Find where the given text appears and provide that cell's center as (X, Y) coordinate. 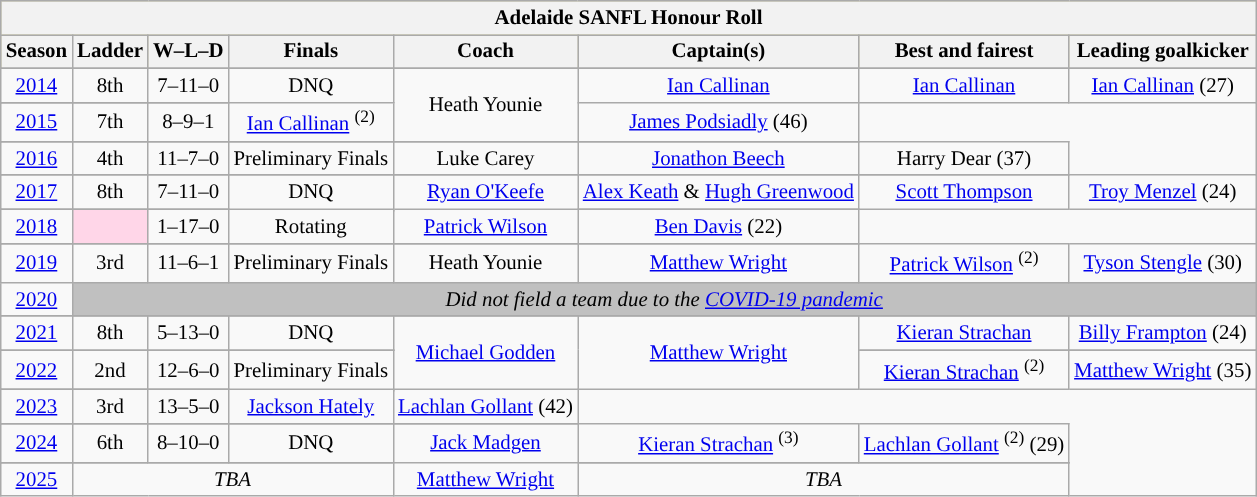
Adelaide SANFL Honour Roll (629, 18)
Kieran Strachan (964, 333)
Ian Callinan (27) (1162, 85)
2nd (110, 370)
Coach (486, 52)
W–L–D (188, 52)
6th (110, 442)
Troy Menzel (24) (1162, 192)
2015 (36, 122)
2020 (36, 299)
4th (110, 159)
Lachlan Gollant (42) (486, 406)
Billy Frampton (24) (1162, 333)
2017 (36, 192)
12–6–0 (188, 370)
Michael Godden (486, 352)
2016 (36, 159)
Kieran Strachan (3) (718, 442)
1–17–0 (188, 226)
Jackson Hately (312, 406)
Jack Madgen (486, 442)
5–13–0 (188, 333)
Ben Davis (22) (718, 226)
Jonathon Beech (718, 159)
2023 (36, 406)
7th (110, 122)
2018 (36, 226)
11–6–1 (188, 262)
Leading goalkicker (1162, 52)
2022 (36, 370)
Lachlan Gollant (2) (29) (964, 442)
James Podsiadly (46) (718, 122)
2024 (36, 442)
Best and fairest (964, 52)
Luke Carey (486, 159)
Kieran Strachan (2) (964, 370)
Alex Keath & Hugh Greenwood (718, 192)
Matthew Wright (35) (1162, 370)
Tyson Stengle (30) (1162, 262)
Ladder (110, 52)
13–5–0 (188, 406)
Ryan O'Keefe (486, 192)
2014 (36, 85)
Finals (312, 52)
Season (36, 52)
Patrick Wilson (2) (964, 262)
Harry Dear (37) (964, 159)
Ian Callinan (2) (312, 122)
8–9–1 (188, 122)
2019 (36, 262)
2025 (36, 480)
Rotating (312, 226)
Captain(s) (718, 52)
Patrick Wilson (486, 226)
Scott Thompson (964, 192)
11–7–0 (188, 159)
2021 (36, 333)
Did not field a team due to the COVID-19 pandemic (664, 299)
8–10–0 (188, 442)
